Return the (x, y) coordinate for the center point of the cell that contains the specified text.  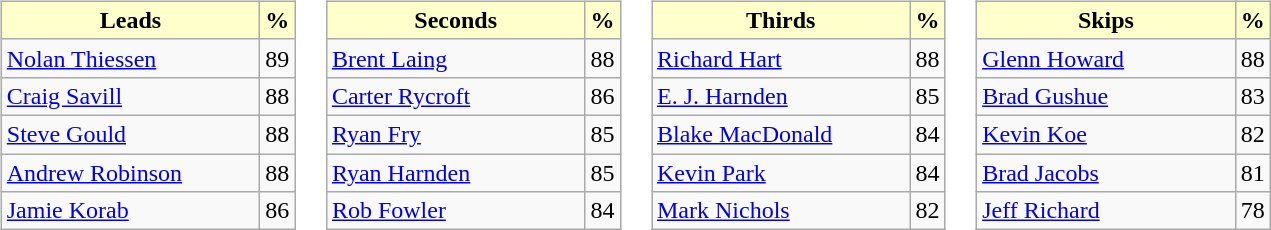
Leads (130, 20)
Carter Rycroft (456, 96)
Jeff Richard (1106, 211)
Kevin Park (782, 173)
Brent Laing (456, 58)
81 (1252, 173)
Jamie Korab (130, 211)
Nolan Thiessen (130, 58)
Brad Jacobs (1106, 173)
Thirds (782, 20)
Craig Savill (130, 96)
Andrew Robinson (130, 173)
Ryan Harnden (456, 173)
Brad Gushue (1106, 96)
Ryan Fry (456, 134)
89 (278, 58)
Rob Fowler (456, 211)
Blake MacDonald (782, 134)
Kevin Koe (1106, 134)
78 (1252, 211)
Glenn Howard (1106, 58)
Mark Nichols (782, 211)
E. J. Harnden (782, 96)
83 (1252, 96)
Seconds (456, 20)
Steve Gould (130, 134)
Richard Hart (782, 58)
Skips (1106, 20)
